Identify which cell holds the provided text, then report its [X, Y] central coordinate. 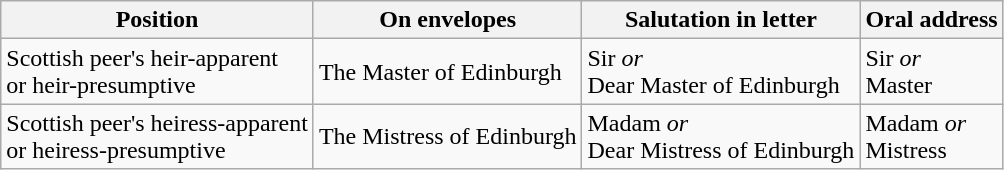
Salutation in letter [721, 20]
The Master of Edinburgh [448, 72]
Scottish peer's heir-apparentor heir-presumptive [158, 72]
Sir orMaster [932, 72]
On envelopes [448, 20]
Oral address [932, 20]
Sir orDear Master of Edinburgh [721, 72]
The Mistress of Edinburgh [448, 136]
Scottish peer's heiress-apparentor heiress-presumptive [158, 136]
Position [158, 20]
Madam orDear Mistress of Edinburgh [721, 136]
Madam orMistress [932, 136]
